Locate the cell with the specified text and output its (x, y) center coordinate. 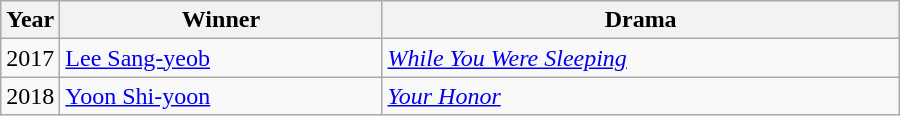
Yoon Shi-yoon (221, 96)
While You Were Sleeping (640, 58)
Winner (221, 20)
2017 (30, 58)
Your Honor (640, 96)
2018 (30, 96)
Year (30, 20)
Drama (640, 20)
Lee Sang-yeob (221, 58)
